Scan for the cell matching the given text and deliver its (X, Y) coordinate at center. 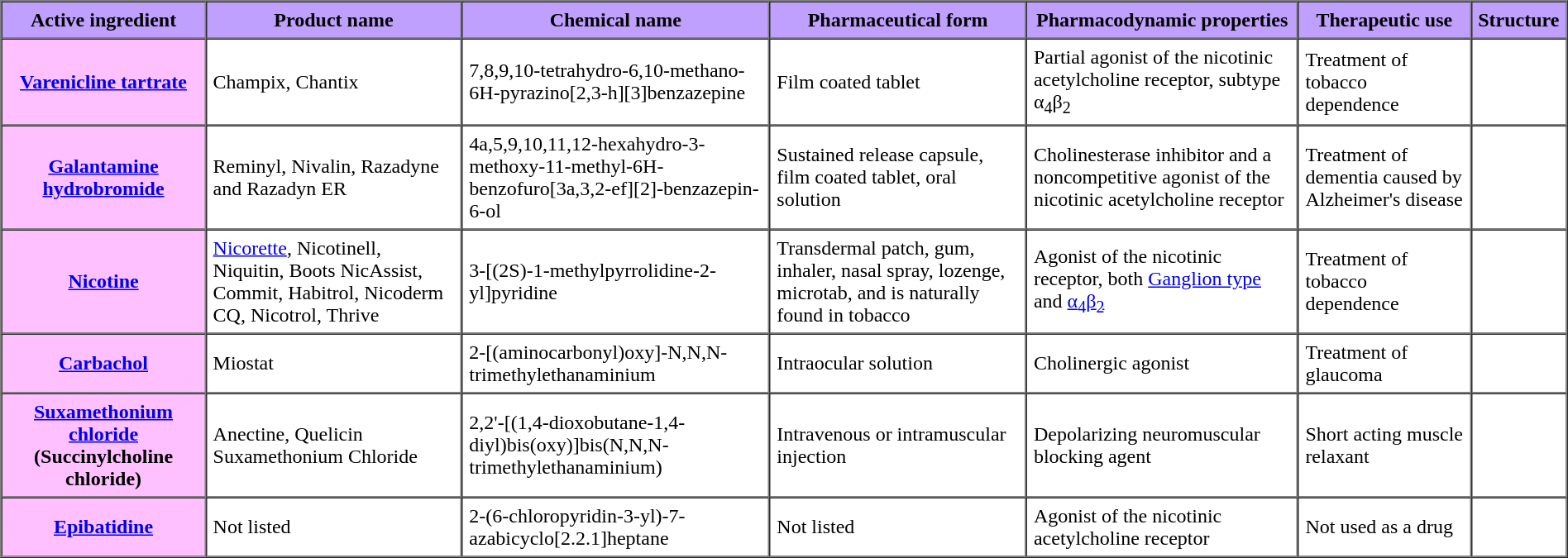
2-[(aminocarbonyl)oxy]-N,N,N-trimethylethanaminium (615, 364)
Agonist of the nicotinic receptor, both Ganglion type and α4β2 (1162, 282)
3-[(2S)-1-methylpyrrolidine-2-yl]pyridine (615, 282)
Pharmaceutical form (898, 20)
Intravenous or intramuscular injection (898, 446)
Therapeutic use (1384, 20)
4a,5,9,10,11,12-hexahydro-3-methoxy-11-methyl-6H-benzofuro[3a,3,2-ef][2]-benzazepin-6-ol (615, 178)
Nicotine (104, 282)
2-(6-chloropyridin-3-yl)-7-azabicyclo[2.2.1]heptane (615, 527)
Cholinesterase inhibitor and a noncompetitive agonist of the nicotinic acetylcholine receptor (1162, 178)
Product name (334, 20)
Active ingredient (104, 20)
Not used as a drug (1384, 527)
Agonist of the nicotinic acetylcholine receptor (1162, 527)
Cholinergic agonist (1162, 364)
Intraocular solution (898, 364)
Galantamine hydrobromide (104, 178)
Treatment of glaucoma (1384, 364)
Film coated tablet (898, 81)
Short acting muscle relaxant (1384, 446)
Nicorette, Nicotinell, Niquitin, Boots NicAssist, Commit, Habitrol, Nicoderm CQ, Nicotrol, Thrive (334, 282)
Epibatidine (104, 527)
Treatment of dementia caused by Alzheimer's disease (1384, 178)
2,2'-[(1,4-dioxobutane-1,4-diyl)bis(oxy)]bis(N,N,N-trimethylethanaminium) (615, 446)
Partial agonist of the nicotinic acetylcholine receptor, subtype α4β2 (1162, 81)
Varenicline tartrate (104, 81)
Chemical name (615, 20)
Pharmacodynamic properties (1162, 20)
Champix, Chantix (334, 81)
Anectine, Quelicin Suxamethonium Chloride (334, 446)
Transdermal patch, gum, inhaler, nasal spray, lozenge, microtab, and is naturally found in tobacco (898, 282)
7,8,9,10-tetrahydro-6,10-methano-6H-pyrazino[2,3-h][3]benzazepine (615, 81)
Structure (1518, 20)
Depolarizing neuromuscular blocking agent (1162, 446)
Reminyl, Nivalin, Razadyne and Razadyn ER (334, 178)
Sustained release capsule, film coated tablet, oral solution (898, 178)
Miostat (334, 364)
Suxamethonium chloride (Succinylcholine chloride) (104, 446)
Carbachol (104, 364)
